From the cell containing the given text, extract its center point as (x, y) coordinate. 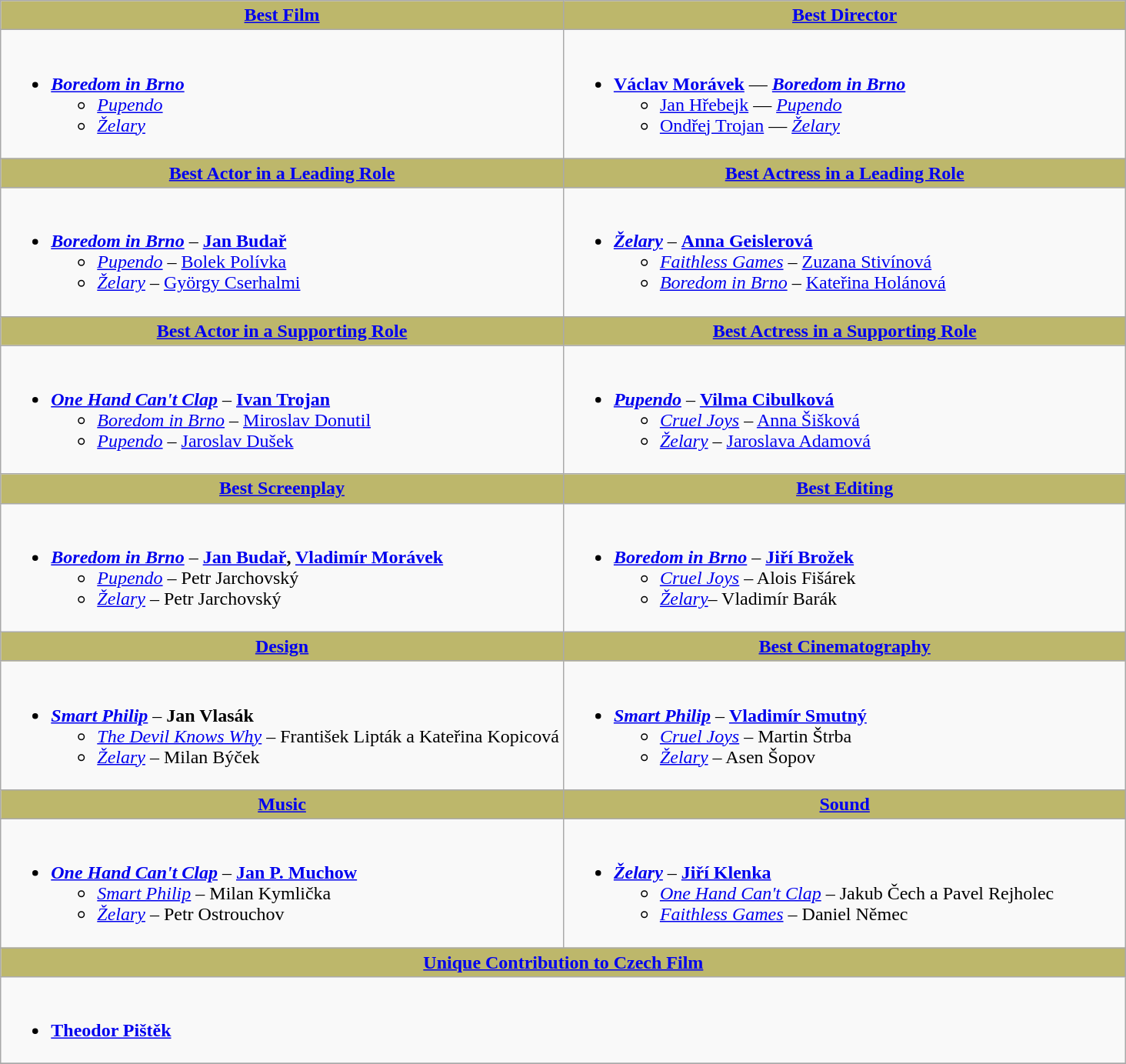
Boredom in Brno – Jiří BrožekCruel Joys – Alois FišárekŽelary– Vladimír Barák (844, 568)
One Hand Can't Clap – Ivan TrojanBoredom in Brno – Miroslav DonutilPupendo – Jaroslav Dušek (282, 409)
Design (282, 646)
Best Actress in a Supporting Role (844, 331)
Pupendo – Vilma CibulkováCruel Joys – Anna ŠiškováŽelary – Jaroslava Adamová (844, 409)
Václav Morávek — Boredom in BrnoJan Hřebejk — PupendoOndřej Trojan — Želary (844, 94)
Best Editing (844, 489)
Smart Philip – Vladimír SmutnýCruel Joys – Martin ŠtrbaŽelary – Asen Šopov (844, 725)
Želary – Jiří KlenkaOne Hand Can't Clap – Jakub Čech a Pavel RejholecFaithless Games – Daniel Němec (844, 883)
Želary – Anna GeislerováFaithless Games – Zuzana StivínováBoredom in Brno – Kateřina Holánová (844, 252)
Boredom in Brno – Jan Budař, Vladimír MorávekPupendo – Petr JarchovskýŽelary – Petr Jarchovský (282, 568)
Best Actor in a Supporting Role (282, 331)
Theodor Pištěk (563, 1020)
One Hand Can't Clap – Jan P. MuchowSmart Philip – Milan KymličkaŽelary – Petr Ostrouchov (282, 883)
Best Film (282, 15)
Sound (844, 804)
Best Cinematography (844, 646)
Music (282, 804)
Best Actor in a Leading Role (282, 173)
Unique Contribution to Czech Film (563, 962)
Boredom in Brno – Jan BudařPupendo – Bolek PolívkaŽelary – György Cserhalmi (282, 252)
Best Actress in a Leading Role (844, 173)
Smart Philip – Jan VlasákThe Devil Knows Why – František Lipták a Kateřina KopicováŽelary – Milan Býček (282, 725)
Best Screenplay (282, 489)
Best Director (844, 15)
Boredom in BrnoPupendoŽelary (282, 94)
